Locate the cell with the specified text and output its (X, Y) center coordinate. 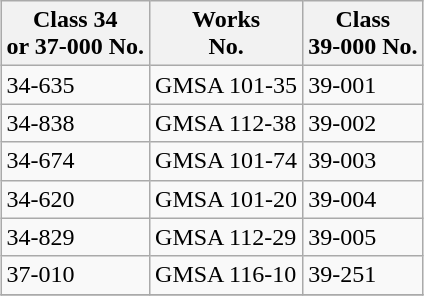
34-674 (76, 161)
34-838 (76, 123)
Class39-000 No. (363, 34)
39-001 (363, 85)
GMSA 101-20 (226, 199)
39-002 (363, 123)
39-004 (363, 199)
39-003 (363, 161)
WorksNo. (226, 34)
39-251 (363, 275)
39-005 (363, 237)
34-829 (76, 237)
GMSA 112-38 (226, 123)
34-635 (76, 85)
GMSA 112-29 (226, 237)
Class 34or 37-000 No. (76, 34)
34-620 (76, 199)
GMSA 101-74 (226, 161)
37-010 (76, 275)
GMSA 101-35 (226, 85)
GMSA 116-10 (226, 275)
